Search for the cell housing the specified text and yield its [X, Y] center coordinate. 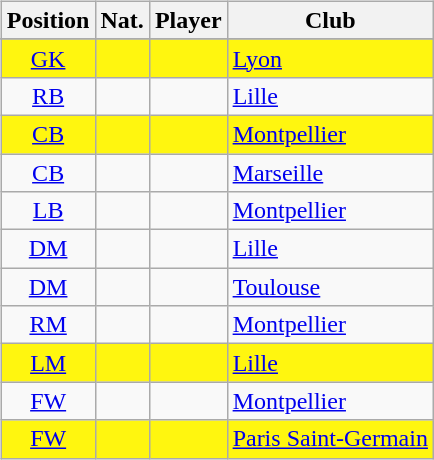
LM [48, 363]
Player [188, 20]
Position [48, 20]
Toulouse [330, 287]
Paris Saint-Germain [330, 439]
RM [48, 325]
RB [48, 96]
Club [330, 20]
GK [48, 58]
LB [48, 211]
Marseille [330, 173]
Lyon [330, 58]
Nat. [122, 20]
